Locate the cell with the specified text and output its (X, Y) center coordinate. 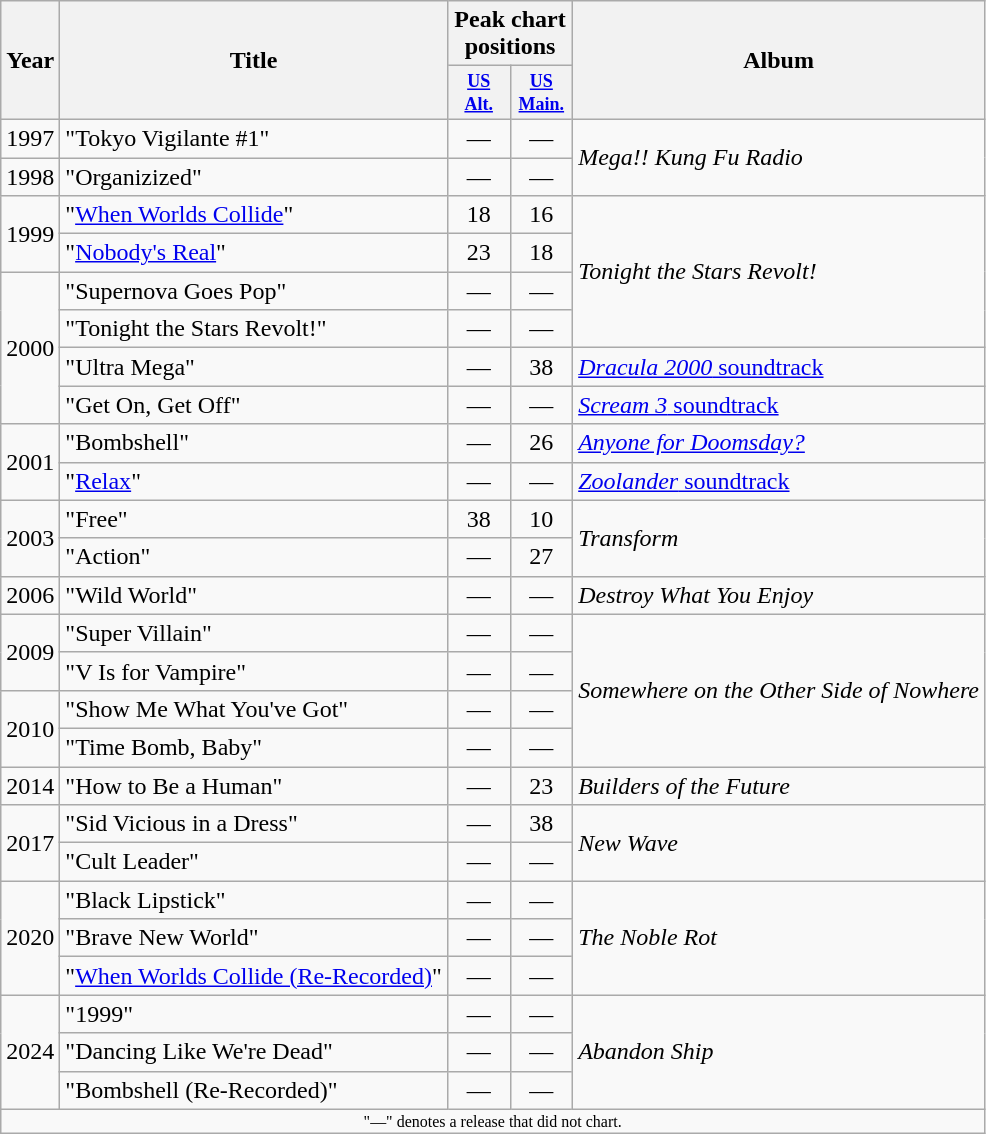
Abandon Ship (779, 1052)
"When Worlds Collide" (254, 215)
The Noble Rot (779, 938)
"Organizized" (254, 177)
Zoolander soundtrack (779, 481)
Builders of the Future (779, 786)
Dracula 2000 soundtrack (779, 367)
Anyone for Doomsday? (779, 443)
2001 (30, 462)
Somewhere on the Other Side of Nowhere (779, 690)
Transform (779, 538)
Year (30, 60)
"1999" (254, 1014)
2000 (30, 348)
1998 (30, 177)
"Time Bomb, Baby" (254, 747)
16 (542, 215)
2020 (30, 938)
"Action" (254, 557)
2006 (30, 595)
1999 (30, 234)
"Wild World" (254, 595)
"Sid Vicious in a Dress" (254, 824)
"Get On, Get Off" (254, 405)
Album (779, 60)
2014 (30, 786)
"Bombshell (Re-Recorded)" (254, 1090)
"How to Be a Human" (254, 786)
Destroy What You Enjoy (779, 595)
2010 (30, 728)
Tonight the Stars Revolt! (779, 272)
"Dancing Like We're Dead" (254, 1052)
"Tonight the Stars Revolt!" (254, 329)
"Black Lipstick" (254, 900)
"Tokyo Vigilante #1" (254, 138)
USMain. (542, 93)
"Nobody's Real" (254, 253)
"Free" (254, 519)
2017 (30, 843)
2009 (30, 652)
10 (542, 519)
2003 (30, 538)
Title (254, 60)
USAlt. (478, 93)
Peak chart positions (510, 34)
"Relax" (254, 481)
2024 (30, 1052)
26 (542, 443)
Scream 3 soundtrack (779, 405)
Mega!! Kung Fu Radio (779, 157)
"Show Me What You've Got" (254, 709)
1997 (30, 138)
27 (542, 557)
"Cult Leader" (254, 862)
"When Worlds Collide (Re-Recorded)" (254, 976)
"Ultra Mega" (254, 367)
"Brave New World" (254, 938)
"Supernova Goes Pop" (254, 291)
"Super Villain" (254, 633)
"V Is for Vampire" (254, 671)
"—" denotes a release that did not chart. (493, 1121)
New Wave (779, 843)
"Bombshell" (254, 443)
